Detect which cell encompasses the target text, then output its [x, y] center coordinate. 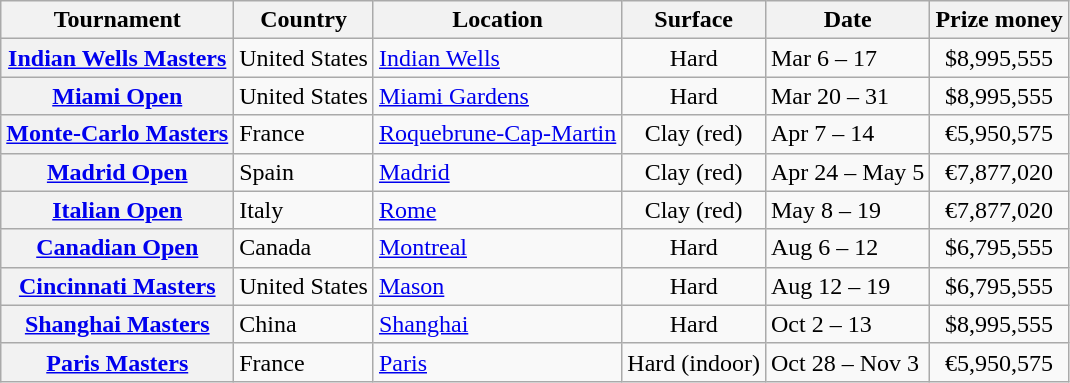
Hard (indoor) [694, 362]
Mason [497, 286]
Paris Masters [118, 362]
Date [847, 20]
Monte-Carlo Masters [118, 134]
Italy [304, 210]
Country [304, 20]
Shanghai Masters [118, 324]
Paris [497, 362]
Indian Wells Masters [118, 58]
Apr 7 – 14 [847, 134]
Indian Wells [497, 58]
Oct 2 – 13 [847, 324]
Italian Open [118, 210]
Mar 6 – 17 [847, 58]
Location [497, 20]
Shanghai [497, 324]
China [304, 324]
Miami Open [118, 96]
Miami Gardens [497, 96]
Aug 6 – 12 [847, 248]
Apr 24 – May 5 [847, 172]
Cincinnati Masters [118, 286]
Tournament [118, 20]
Mar 20 – 31 [847, 96]
Prize money [999, 20]
Oct 28 – Nov 3 [847, 362]
Montreal [497, 248]
Aug 12 – 19 [847, 286]
Roquebrune-Cap-Martin [497, 134]
Madrid Open [118, 172]
May 8 – 19 [847, 210]
Surface [694, 20]
Canadian Open [118, 248]
Rome [497, 210]
Spain [304, 172]
Madrid [497, 172]
Canada [304, 248]
